Capture the cell that displays the provided text and extract its (x, y) central coordinate. 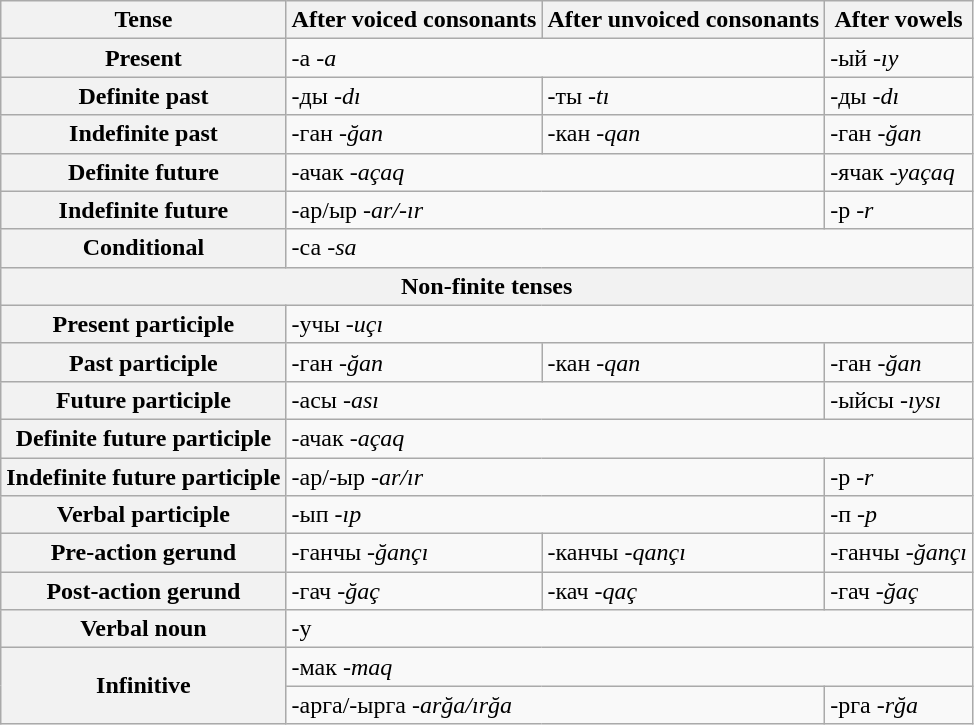
Present (144, 58)
-ар/-ыр -ar/ır (556, 477)
-арга/-ырга -arğa/ırğa (556, 705)
-у (629, 629)
-асы -ası (556, 400)
Tense (144, 20)
-п -p (899, 515)
Conditional (144, 248)
-ар/ыр -ar/-ır (556, 210)
Verbal noun (144, 629)
Past participle (144, 362)
-канчы -qançı (684, 553)
-ты -tı (684, 96)
After unvoiced consonants (684, 20)
Future participle (144, 400)
Definite past (144, 96)
Indefinite future (144, 210)
-ыйсы -ıysı (899, 400)
-учы -uçı (629, 324)
Pre-action gerund (144, 553)
-мак -maq (629, 667)
Definite future participle (144, 438)
After vowels (899, 20)
Verbal participle (144, 515)
-ып -ıp (556, 515)
-а -a (556, 58)
Definite future (144, 172)
Non-finite tenses (487, 286)
Infinitive (144, 686)
After voiced consonants (414, 20)
Present participle (144, 324)
Indefinite future participle (144, 477)
-кач -qaç (684, 591)
Indefinite past (144, 134)
-ячак -yaçaq (899, 172)
-са -sa (629, 248)
-ый -ıy (899, 58)
-рга -rğa (899, 705)
Post-action gerund (144, 591)
